For the text-containing cell, return its midpoint in [x, y] coordinate format. 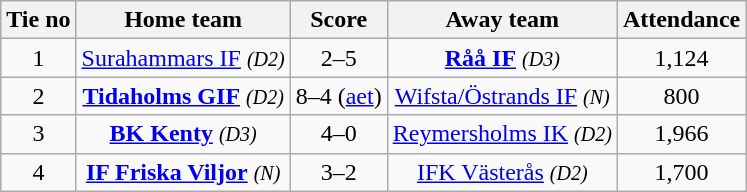
1,700 [681, 172]
8–4 (aet) [338, 96]
Surahammars IF (D2) [183, 58]
IF Friska Viljor (N) [183, 172]
3–2 [338, 172]
Wifsta/Östrands IF (N) [502, 96]
IFK Västerås (D2) [502, 172]
800 [681, 96]
Reymersholms IK (D2) [502, 134]
Score [338, 20]
BK Kenty (D3) [183, 134]
1 [38, 58]
1,124 [681, 58]
Home team [183, 20]
3 [38, 134]
Away team [502, 20]
2–5 [338, 58]
2 [38, 96]
Tidaholms GIF (D2) [183, 96]
Tie no [38, 20]
4 [38, 172]
4–0 [338, 134]
1,966 [681, 134]
Attendance [681, 20]
Råå IF (D3) [502, 58]
